For the text-containing cell, return its midpoint in (x, y) coordinate format. 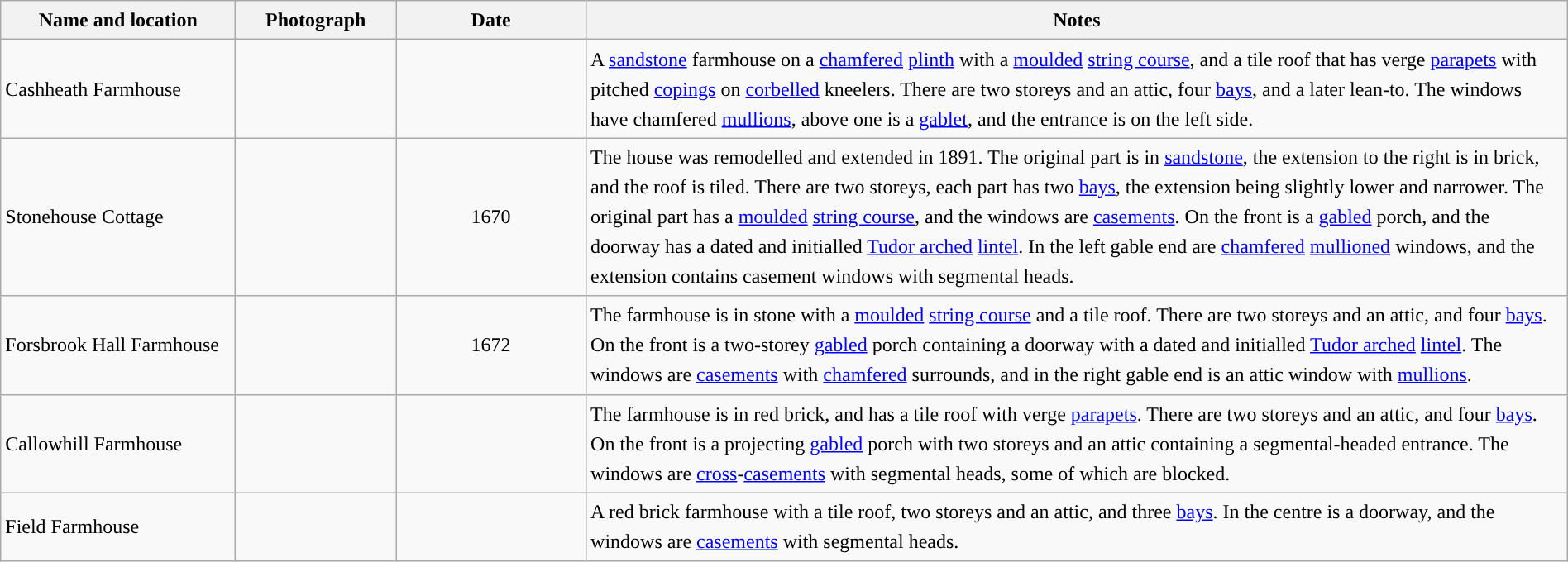
1670 (491, 217)
Cashheath Farmhouse (118, 89)
1672 (491, 345)
Forsbrook Hall Farmhouse (118, 345)
Photograph (316, 20)
Date (491, 20)
Field Farmhouse (118, 527)
Stonehouse Cottage (118, 217)
Notes (1077, 20)
Name and location (118, 20)
Callowhill Farmhouse (118, 443)
